Detect which cell encompasses the target text, then output its [X, Y] center coordinate. 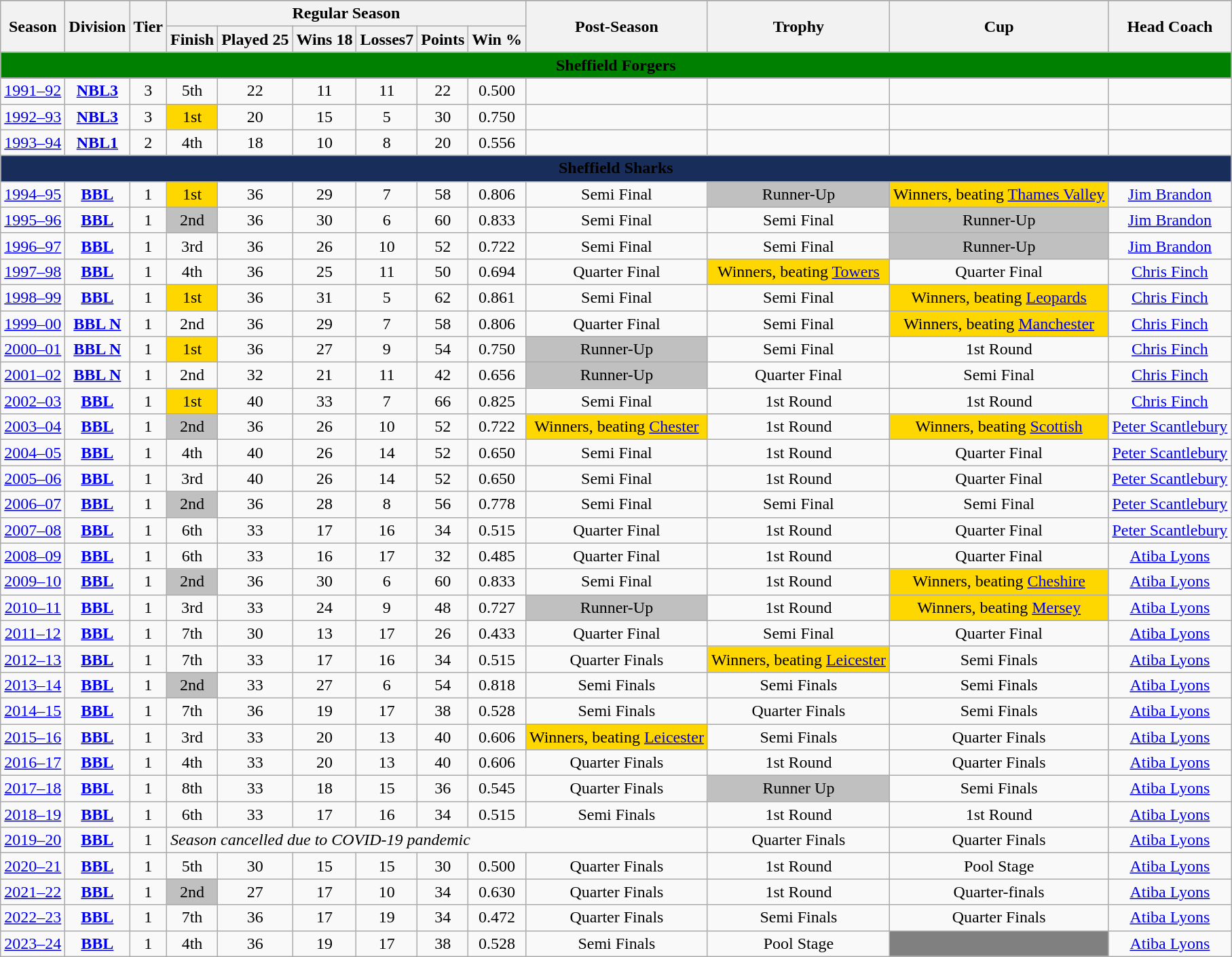
0.825 [497, 401]
2002–03 [33, 401]
Winners, beating Scottish [998, 427]
1992–93 [33, 117]
Sheffield Forgers [616, 65]
0.630 [497, 892]
25 [324, 271]
1993–94 [33, 143]
Cup [998, 26]
42 [443, 375]
Winners, beating Manchester [998, 324]
2017–18 [33, 789]
Season [33, 26]
2021–22 [33, 892]
2014–15 [33, 711]
Season cancelled due to COVID-19 pandemic [437, 840]
0.727 [497, 607]
Winners, beating Thames Valley [998, 194]
Post-Season [616, 26]
Division [98, 26]
50 [443, 271]
0.545 [497, 789]
0.433 [497, 633]
2005–06 [33, 478]
31 [324, 297]
62 [443, 297]
0.656 [497, 375]
Quarter-finals [998, 892]
Regular Season [346, 14]
2020–21 [33, 866]
0.472 [497, 918]
0.861 [497, 297]
Tier [148, 26]
1998–99 [33, 297]
2015–16 [33, 736]
2023–24 [33, 943]
2009–10 [33, 582]
2007–08 [33, 530]
0.778 [497, 504]
Winners, beating Leopards [998, 297]
56 [443, 504]
2006–07 [33, 504]
8th [193, 789]
2 [148, 143]
2012–13 [33, 659]
2018–19 [33, 814]
Sheffield Sharks [616, 168]
0.556 [497, 143]
2019–20 [33, 840]
Winners, beating Cheshire [998, 582]
2000–01 [33, 350]
1995–96 [33, 220]
Winners, beating Towers [798, 271]
1999–00 [33, 324]
Wins 18 [324, 39]
Finish [193, 39]
2001–02 [33, 375]
1997–98 [33, 271]
Winners, beating Chester [616, 427]
Points [443, 39]
Winners, beating Mersey [998, 607]
Losses7 [387, 39]
2022–23 [33, 918]
24 [324, 607]
66 [443, 401]
0.818 [497, 685]
2011–12 [33, 633]
2003–04 [33, 427]
0.485 [497, 556]
28 [324, 504]
2004–05 [33, 453]
2008–09 [33, 556]
2016–17 [33, 763]
2013–14 [33, 685]
Played 25 [255, 39]
Runner Up [798, 789]
21 [324, 375]
0.694 [497, 271]
Trophy [798, 26]
1994–95 [33, 194]
Head Coach [1170, 26]
1991–92 [33, 91]
2010–11 [33, 607]
Win % [497, 39]
1996–97 [33, 246]
48 [443, 607]
NBL1 [98, 143]
